Pinpoint the cell where the given text exists, returning its [x, y] midpoint coordinate. 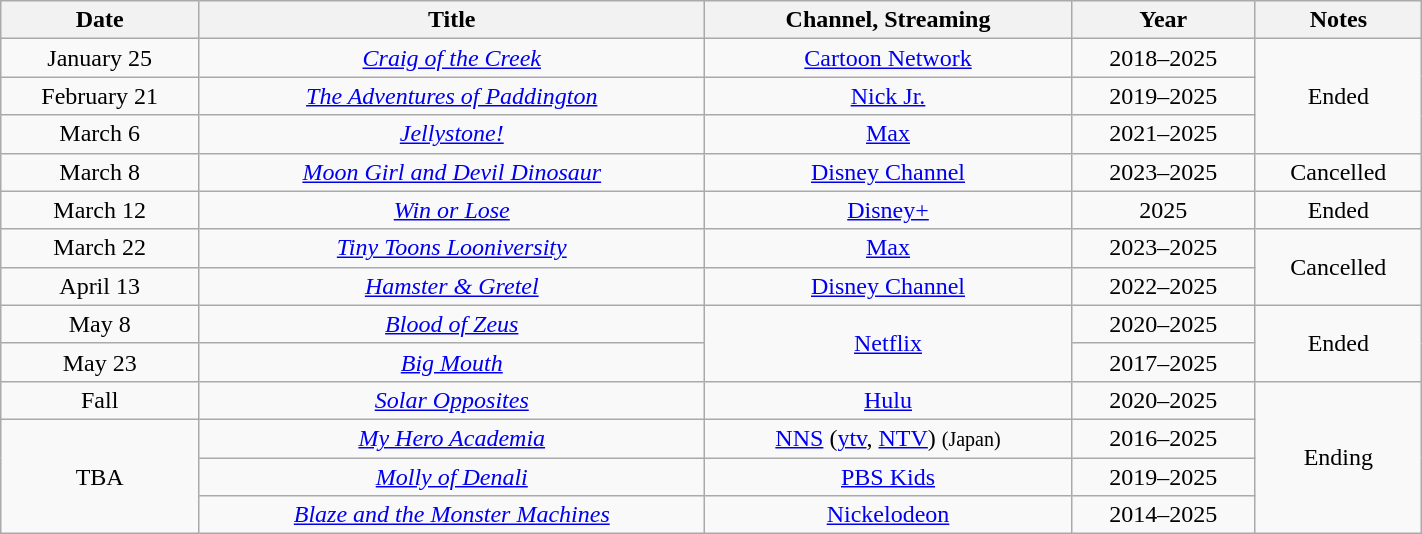
My Hero Academia [452, 438]
2018–2025 [1163, 58]
Ending [1338, 457]
Channel, Streaming [888, 20]
TBA [100, 476]
Big Mouth [452, 362]
Year [1163, 20]
Tiny Toons Looniversity [452, 248]
Craig of the Creek [452, 58]
NNS (ytv, NTV) (Japan) [888, 438]
2017–2025 [1163, 362]
Hulu [888, 400]
Fall [100, 400]
2022–2025 [1163, 286]
Win or Lose [452, 210]
The Adventures of Paddington [452, 96]
Jellystone! [452, 134]
March 6 [100, 134]
Cartoon Network [888, 58]
May 23 [100, 362]
April 13 [100, 286]
Nick Jr. [888, 96]
Moon Girl and Devil Dinosaur [452, 172]
2014–2025 [1163, 515]
Date [100, 20]
January 25 [100, 58]
PBS Kids [888, 477]
March 12 [100, 210]
Molly of Denali [452, 477]
March 22 [100, 248]
2016–2025 [1163, 438]
May 8 [100, 324]
Nickelodeon [888, 515]
Notes [1338, 20]
Netflix [888, 343]
Solar Opposites [452, 400]
Disney+ [888, 210]
Title [452, 20]
March 8 [100, 172]
Hamster & Gretel [452, 286]
2021–2025 [1163, 134]
2025 [1163, 210]
Blaze and the Monster Machines [452, 515]
February 21 [100, 96]
Blood of Zeus [452, 324]
